Detect which cell encompasses the target text, then output its (X, Y) center coordinate. 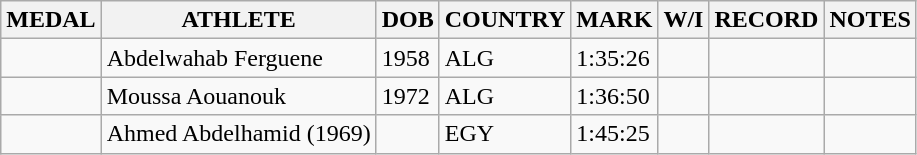
MEDAL (51, 20)
1958 (408, 58)
Ahmed Abdelhamid (1969) (238, 134)
1972 (408, 96)
1:45:25 (614, 134)
Abdelwahab Ferguene (238, 58)
MARK (614, 20)
RECORD (766, 20)
1:35:26 (614, 58)
Moussa Aouanouk (238, 96)
W/I (684, 20)
ATHLETE (238, 20)
COUNTRY (505, 20)
1:36:50 (614, 96)
NOTES (870, 20)
DOB (408, 20)
EGY (505, 134)
